Return [X, Y] of the center of cell containing provided text 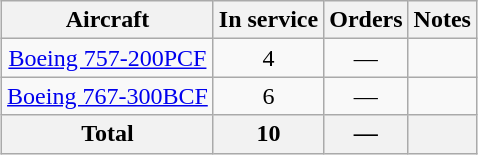
Aircraft [108, 20]
In service [268, 20]
Boeing 757-200PCF [108, 58]
Total [108, 134]
6 [268, 96]
Boeing 767-300BCF [108, 96]
4 [268, 58]
10 [268, 134]
Notes [442, 20]
Orders [366, 20]
